Locate the cell with the specified text and output its (x, y) center coordinate. 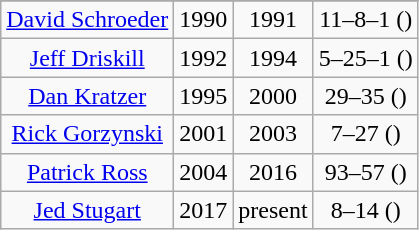
1990 (204, 20)
5–25–1 () (366, 58)
1991 (273, 20)
Dan Kratzer (88, 96)
2016 (273, 172)
Rick Gorzynski (88, 134)
Jed Stugart (88, 210)
29–35 () (366, 96)
present (273, 210)
1995 (204, 96)
2003 (273, 134)
7–27 () (366, 134)
Patrick Ross (88, 172)
2001 (204, 134)
David Schroeder (88, 20)
11–8–1 () (366, 20)
1992 (204, 58)
2000 (273, 96)
8–14 () (366, 210)
2017 (204, 210)
2004 (204, 172)
93–57 () (366, 172)
1994 (273, 58)
Jeff Driskill (88, 58)
